Identify which cell holds the provided text, then report its [x, y] central coordinate. 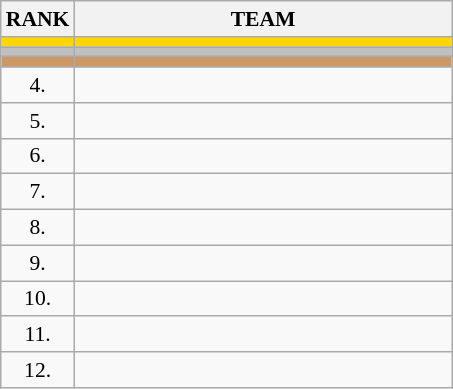
6. [38, 156]
8. [38, 228]
12. [38, 370]
4. [38, 85]
10. [38, 299]
9. [38, 263]
RANK [38, 19]
11. [38, 335]
5. [38, 121]
7. [38, 192]
TEAM [262, 19]
